Identify which cell holds the provided text, then report its (x, y) central coordinate. 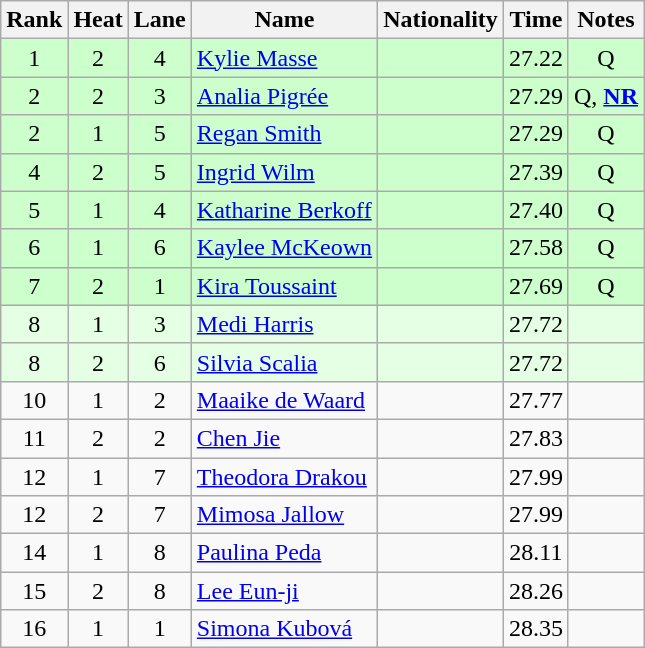
11 (34, 438)
27.58 (536, 248)
Regan Smith (284, 134)
Rank (34, 20)
Silvia Scalia (284, 362)
Q, NR (606, 96)
Kira Toussaint (284, 286)
Nationality (441, 20)
Ingrid Wilm (284, 172)
27.83 (536, 438)
10 (34, 400)
Lee Eun-ji (284, 591)
27.22 (536, 58)
Analia Pigrée (284, 96)
Kaylee McKeown (284, 248)
14 (34, 553)
Maaike de Waard (284, 400)
Kylie Masse (284, 58)
Katharine Berkoff (284, 210)
28.11 (536, 553)
Chen Jie (284, 438)
Medi Harris (284, 324)
27.39 (536, 172)
Name (284, 20)
Time (536, 20)
27.77 (536, 400)
28.35 (536, 629)
Heat (98, 20)
Simona Kubová (284, 629)
16 (34, 629)
Theodora Drakou (284, 477)
Notes (606, 20)
Mimosa Jallow (284, 515)
27.40 (536, 210)
Lane (160, 20)
28.26 (536, 591)
15 (34, 591)
Paulina Peda (284, 553)
27.69 (536, 286)
